Identify which cell holds the provided text, then report its (X, Y) central coordinate. 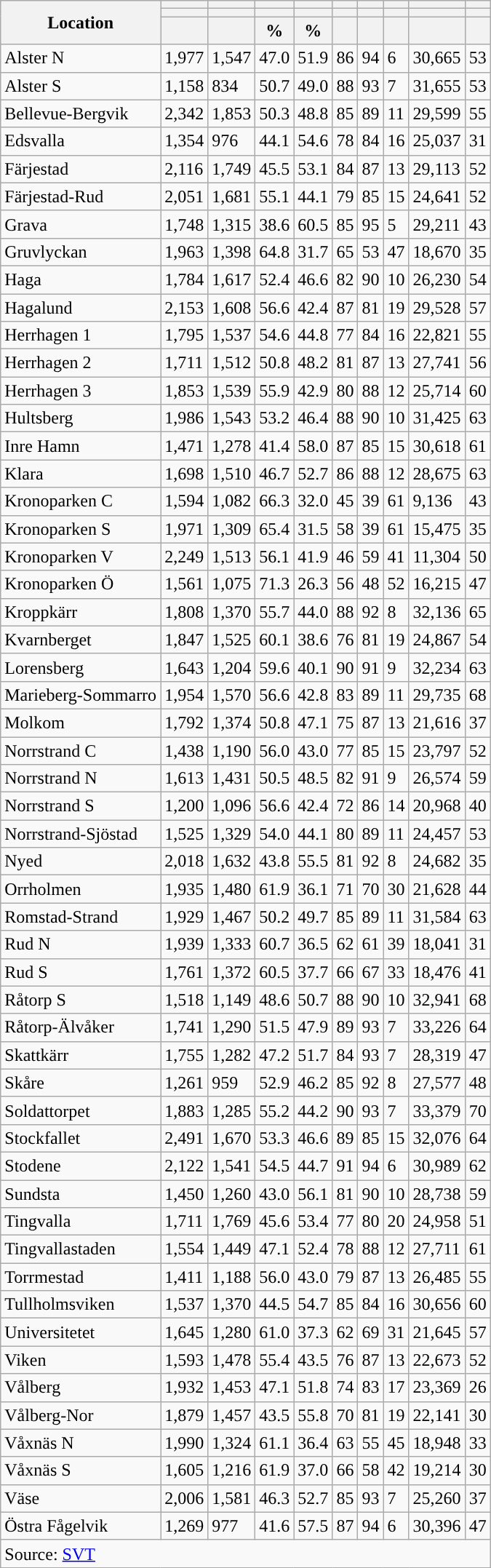
1,285 (231, 1110)
55.2 (275, 1110)
24,682 (436, 861)
Inre Hamn (81, 446)
41.6 (275, 1526)
Gruvlyckan (81, 252)
26,574 (436, 779)
1,755 (185, 1055)
60.7 (275, 944)
75 (345, 723)
1,398 (231, 252)
25,260 (436, 1498)
26 (477, 1388)
1,605 (185, 1471)
1,290 (231, 1027)
51 (477, 1222)
1,372 (231, 972)
54.5 (275, 1166)
Source: SVT (246, 1553)
Tingvalla (81, 1222)
Alster S (81, 86)
61.0 (275, 1332)
Stodene (81, 1166)
46 (345, 557)
49.7 (313, 917)
1,278 (231, 446)
71.3 (275, 584)
24,958 (436, 1222)
31.7 (313, 252)
1,971 (185, 529)
Tullholmsviken (81, 1305)
28,319 (436, 1055)
67 (371, 972)
Orrholmen (81, 889)
23,797 (436, 750)
1,082 (231, 501)
Hagalund (81, 308)
Molkom (81, 723)
47.9 (313, 1027)
1,698 (185, 474)
Bellevue-Bergvik (81, 114)
2,342 (185, 114)
Norrstrand N (81, 779)
1,929 (185, 917)
28,738 (436, 1194)
Väse (81, 1498)
1,467 (231, 917)
74 (345, 1388)
Torrmestad (81, 1277)
51.7 (313, 1055)
18,476 (436, 972)
50.2 (275, 917)
48.5 (313, 779)
23,369 (436, 1388)
1,438 (185, 750)
52.9 (275, 1083)
29,211 (436, 224)
1,963 (185, 252)
1,188 (231, 1277)
27,741 (436, 363)
26,230 (436, 279)
46.7 (275, 474)
Kvarnberget (81, 640)
21,616 (436, 723)
44.0 (313, 612)
834 (231, 86)
64.8 (275, 252)
Location (81, 23)
1,541 (231, 1166)
1,457 (231, 1415)
1,977 (185, 58)
48.6 (275, 1000)
25,037 (436, 141)
29,735 (436, 695)
50 (477, 557)
24,457 (436, 834)
36.1 (313, 889)
47.2 (275, 1055)
1,935 (185, 889)
42.8 (313, 695)
1,149 (231, 1000)
Romstad-Strand (81, 917)
18,041 (436, 944)
44.8 (313, 335)
1,808 (185, 612)
Skattkärr (81, 1055)
46.3 (275, 1498)
11,304 (436, 557)
Hultsberg (81, 418)
1,741 (185, 1027)
59.6 (275, 667)
Kronoparken V (81, 557)
976 (231, 141)
1,354 (185, 141)
30,665 (436, 58)
46.2 (313, 1083)
1,570 (231, 695)
27,577 (436, 1083)
2,006 (185, 1498)
53.1 (313, 169)
1,749 (231, 169)
1,204 (231, 667)
2,051 (185, 196)
50.5 (275, 779)
Färjestad (81, 169)
26,485 (436, 1277)
48.8 (313, 114)
959 (231, 1083)
16,215 (436, 584)
2,122 (185, 1166)
31,655 (436, 86)
Våxnäs S (81, 1471)
57.5 (313, 1526)
1,792 (185, 723)
61.1 (275, 1443)
58.0 (313, 446)
69 (371, 1332)
1,879 (185, 1415)
40.1 (313, 667)
Edsvalla (81, 141)
1,547 (231, 58)
55.7 (275, 612)
37.0 (313, 1471)
1,632 (231, 861)
1,269 (185, 1526)
32.0 (313, 501)
1,309 (231, 529)
72 (345, 806)
53.4 (313, 1222)
Våxnäs N (81, 1443)
1,471 (185, 446)
1,670 (231, 1138)
1,333 (231, 944)
44.5 (275, 1305)
1,883 (185, 1110)
1,282 (231, 1055)
14 (396, 806)
30,618 (436, 446)
20,968 (436, 806)
55.8 (313, 1415)
49.0 (313, 86)
Stockfallet (81, 1138)
2,116 (185, 169)
30,396 (436, 1526)
22,673 (436, 1360)
977 (231, 1526)
Herrhagen 2 (81, 363)
55.4 (275, 1360)
1,681 (231, 196)
36.5 (313, 944)
18,670 (436, 252)
Vålberg (81, 1388)
1,411 (185, 1277)
2,491 (185, 1138)
17 (396, 1388)
32,234 (436, 667)
55.5 (313, 861)
Grava (81, 224)
24,641 (436, 196)
1,324 (231, 1443)
53.2 (275, 418)
51.9 (313, 58)
29,599 (436, 114)
1,453 (231, 1388)
19,214 (436, 1471)
1,261 (185, 1083)
95 (371, 224)
Universitetet (81, 1332)
21,628 (436, 889)
1,512 (231, 363)
Kronoparken S (81, 529)
54.7 (313, 1305)
Kronoparken Ö (81, 584)
Tingvallastaden (81, 1249)
1,075 (231, 584)
22,141 (436, 1415)
1,761 (185, 972)
44 (477, 889)
1,543 (231, 418)
41.9 (313, 557)
31,584 (436, 917)
42 (396, 1471)
Klara (81, 474)
30,656 (436, 1305)
15,475 (436, 529)
1,617 (231, 279)
1,260 (231, 1194)
1,932 (185, 1388)
Nyed (81, 861)
1,939 (185, 944)
1,613 (185, 779)
Råtorp S (81, 1000)
33,379 (436, 1110)
21,645 (436, 1332)
45.6 (275, 1222)
60.1 (275, 640)
1,216 (231, 1471)
43.8 (275, 861)
40 (477, 806)
1,581 (231, 1498)
71 (345, 889)
29,113 (436, 169)
65.4 (275, 529)
53.3 (275, 1138)
47.0 (275, 58)
1,847 (185, 640)
26.3 (313, 584)
28,675 (436, 474)
2,249 (185, 557)
Lorensberg (81, 667)
Herrhagen 3 (81, 391)
1,554 (185, 1249)
Norrstrand-Sjöstad (81, 834)
Kroppkärr (81, 612)
42.9 (313, 391)
1,990 (185, 1443)
54.0 (275, 834)
1,645 (185, 1332)
1,480 (231, 889)
32,136 (436, 612)
29,528 (436, 308)
41.4 (275, 446)
1,795 (185, 335)
45.5 (275, 169)
1,510 (231, 474)
Marieberg-Sommarro (81, 695)
25,714 (436, 391)
22,821 (436, 335)
Haga (81, 279)
1,449 (231, 1249)
1,374 (231, 723)
18,948 (436, 1443)
48.2 (313, 363)
37.3 (313, 1332)
32,941 (436, 1000)
1,769 (231, 1222)
44.2 (313, 1110)
1,594 (185, 501)
1,431 (231, 779)
31.5 (313, 529)
Soldattorpet (81, 1110)
Rud S (81, 972)
1,954 (185, 695)
1,315 (231, 224)
1,643 (185, 667)
1,450 (185, 1194)
1,478 (231, 1360)
Östra Fågelvik (81, 1526)
1,190 (231, 750)
Alster N (81, 58)
Norrstrand C (81, 750)
31,425 (436, 418)
37.7 (313, 972)
Rud N (81, 944)
44.7 (313, 1166)
66.3 (275, 501)
Skåre (81, 1083)
1,561 (185, 584)
1,329 (231, 834)
55.1 (275, 196)
1,158 (185, 86)
1,593 (185, 1360)
24,867 (436, 640)
2,018 (185, 861)
1,748 (185, 224)
30,989 (436, 1166)
1,539 (231, 391)
Kronoparken C (81, 501)
1,518 (185, 1000)
Norrstrand S (81, 806)
Sundsta (81, 1194)
Färjestad-Rud (81, 196)
33,226 (436, 1027)
51.5 (275, 1027)
36.4 (313, 1443)
20 (396, 1222)
Råtorp-Älvåker (81, 1027)
Vålberg-Nor (81, 1415)
Herrhagen 1 (81, 335)
1,784 (185, 279)
1,608 (231, 308)
1,513 (231, 557)
2,153 (185, 308)
46.4 (313, 418)
32,076 (436, 1138)
1,986 (185, 418)
51.8 (313, 1388)
9,136 (436, 501)
Viken (81, 1360)
1,096 (231, 806)
5 (396, 224)
1,280 (231, 1332)
27,711 (436, 1249)
55.9 (275, 391)
50.3 (275, 114)
1,200 (185, 806)
